Locate the cell with the specified text and output its [X, Y] center coordinate. 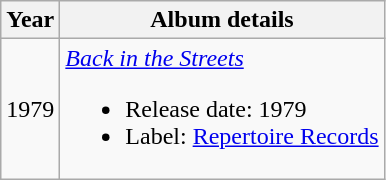
Year [30, 20]
Album details [222, 20]
1979 [30, 109]
Back in the StreetsRelease date: 1979Label: Repertoire Records [222, 109]
